Return [x, y] of the center of cell containing provided text 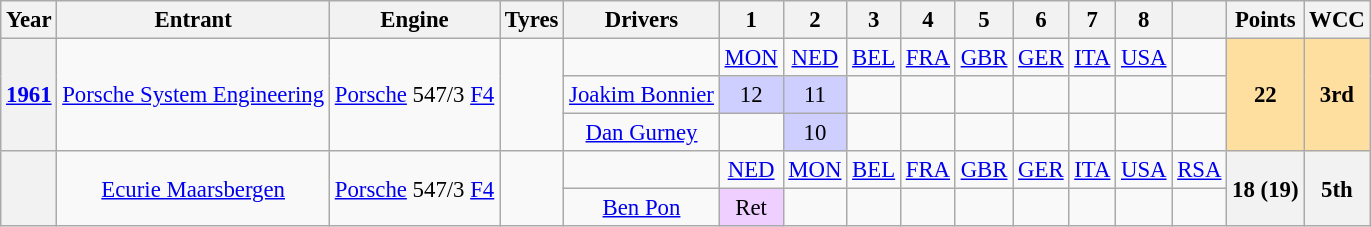
4 [928, 20]
18 (19) [1266, 188]
22 [1266, 96]
5 [984, 20]
RSA [1200, 170]
7 [1092, 20]
Points [1266, 20]
Ret [751, 208]
Joakim Bonnier [642, 95]
WCC [1337, 20]
5th [1337, 188]
Ecurie Maarsbergen [194, 188]
3 [874, 20]
11 [815, 95]
Drivers [642, 20]
Year [29, 20]
12 [751, 95]
2 [815, 20]
Entrant [194, 20]
Ben Pon [642, 208]
10 [815, 133]
1 [751, 20]
Dan Gurney [642, 133]
Porsche System Engineering [194, 96]
3rd [1337, 96]
6 [1041, 20]
8 [1144, 20]
1961 [29, 96]
Tyres [532, 20]
Engine [414, 20]
